Return [x, y] of the center of cell containing provided text 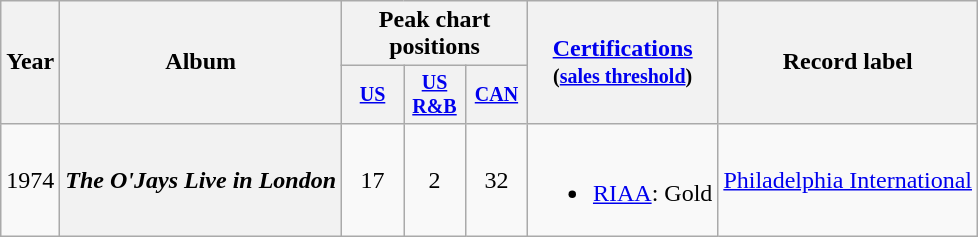
1974 [30, 180]
Philadelphia International [848, 180]
US [373, 94]
32 [496, 180]
RIAA: Gold [622, 180]
Certifications(sales threshold) [622, 62]
The O'Jays Live in London [201, 180]
Peak chart positions [435, 34]
Album [201, 62]
USR&B [435, 94]
Year [30, 62]
17 [373, 180]
CAN [496, 94]
2 [435, 180]
Record label [848, 62]
